Search for the cell housing the specified text and yield its (x, y) center coordinate. 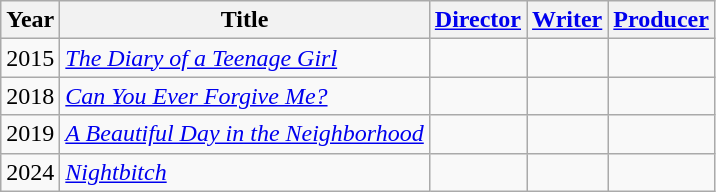
Title (244, 20)
Nightbitch (244, 172)
2018 (30, 96)
A Beautiful Day in the Neighborhood (244, 134)
Director (478, 20)
Writer (568, 20)
Producer (662, 20)
Year (30, 20)
2019 (30, 134)
Can You Ever Forgive Me? (244, 96)
The Diary of a Teenage Girl (244, 58)
2024 (30, 172)
2015 (30, 58)
